Output the [x, y] coordinate of the center of the cell containing the given text.  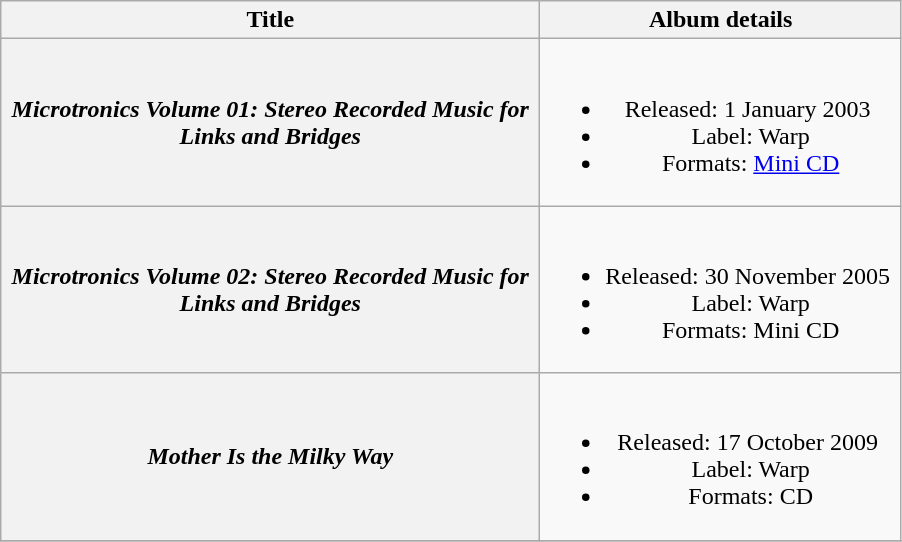
Mother Is the Milky Way [270, 456]
Released: 1 January 2003 Label: Warp Formats: Mini CD [721, 122]
Album details [721, 20]
Released: 30 November 2005 Label: Warp Formats: Mini CD [721, 290]
Microtronics Volume 02: Stereo Recorded Music for Links and Bridges [270, 290]
Title [270, 20]
Released: 17 October 2009 Label: Warp Formats: CD [721, 456]
Microtronics Volume 01: Stereo Recorded Music for Links and Bridges [270, 122]
